Scan for the cell matching the given text and deliver its [X, Y] coordinate at center. 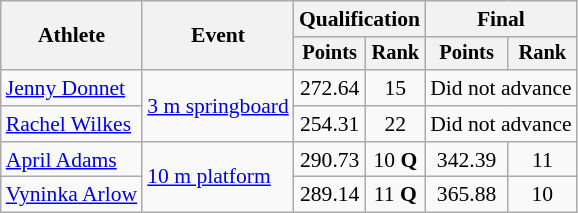
11 [542, 160]
Event [218, 36]
10 [542, 195]
Final [501, 19]
290.73 [330, 160]
289.14 [330, 195]
Rachel Wilkes [72, 124]
15 [396, 88]
272.64 [330, 88]
April Adams [72, 160]
Qualification [360, 19]
3 m springboard [218, 106]
10 m platform [218, 178]
365.88 [466, 195]
11 Q [396, 195]
Athlete [72, 36]
254.31 [330, 124]
Vyninka Arlow [72, 195]
22 [396, 124]
10 Q [396, 160]
342.39 [466, 160]
Jenny Donnet [72, 88]
